Capture the cell that displays the provided text and extract its (x, y) central coordinate. 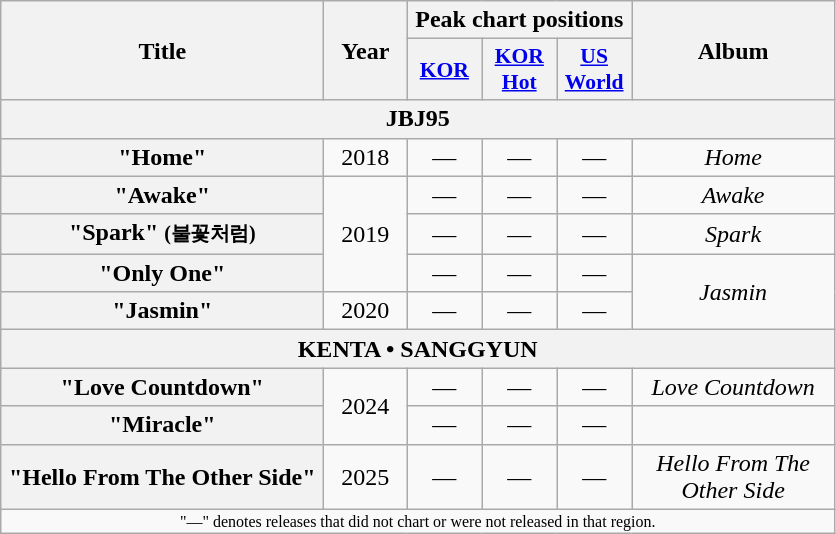
Spark (734, 234)
Title (162, 50)
2019 (366, 234)
2020 (366, 311)
Jasmin (734, 292)
"Miracle" (162, 425)
2018 (366, 157)
Peak chart positions (520, 20)
Love Countdown (734, 387)
"Hello From The Other Side" (162, 476)
JBJ95 (418, 119)
Hello From The Other Side (734, 476)
"Spark" (불꽃처럼) (162, 234)
Awake (734, 195)
KOR Hot (520, 70)
KENTA • SANGGYUN (418, 349)
Home (734, 157)
"Awake" (162, 195)
Year (366, 50)
2025 (366, 476)
"Only One" (162, 273)
USWorld (594, 70)
2024 (366, 406)
Album (734, 50)
KOR (444, 70)
"Jasmin" (162, 311)
"Love Countdown" (162, 387)
"—" denotes releases that did not chart or were not released in that region. (418, 521)
"Home" (162, 157)
